Detect which cell encompasses the target text, then output its [x, y] center coordinate. 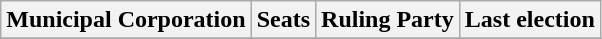
Last election [530, 20]
Municipal Corporation [126, 20]
Ruling Party [388, 20]
Seats [283, 20]
